Extract the [X, Y] coordinate from the center of the cell holding the provided text.  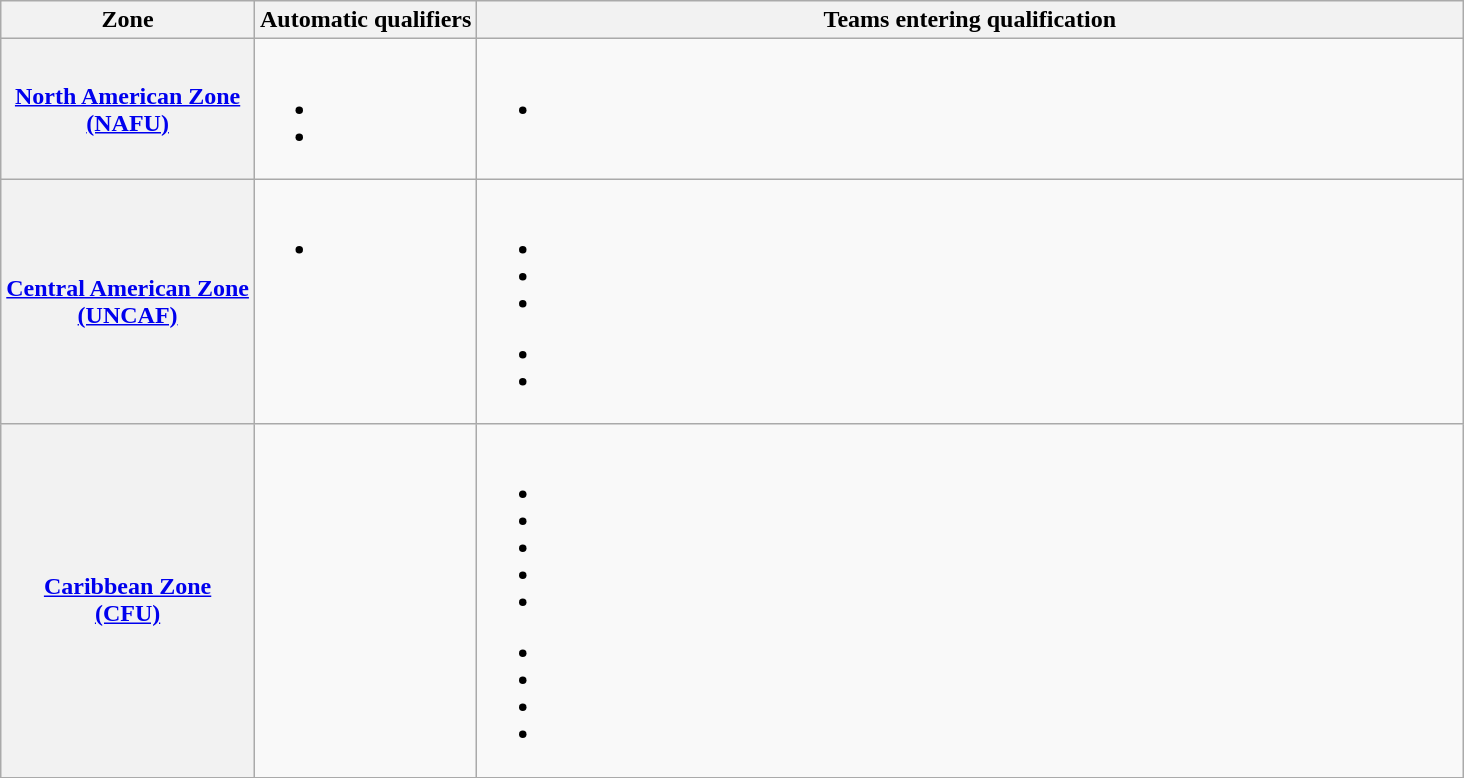
Teams entering qualification [970, 20]
Caribbean Zone(CFU) [128, 600]
North American Zone(NAFU) [128, 109]
Zone [128, 20]
Central American Zone(UNCAF) [128, 302]
Automatic qualifiers [365, 20]
